Pinpoint the cell where the given text exists, returning its (x, y) midpoint coordinate. 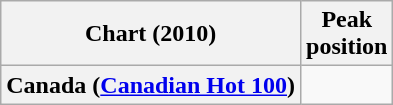
Canada (Canadian Hot 100) (151, 85)
Chart (2010) (151, 34)
Peakposition (347, 34)
